Detect which cell encompasses the target text, then output its [x, y] center coordinate. 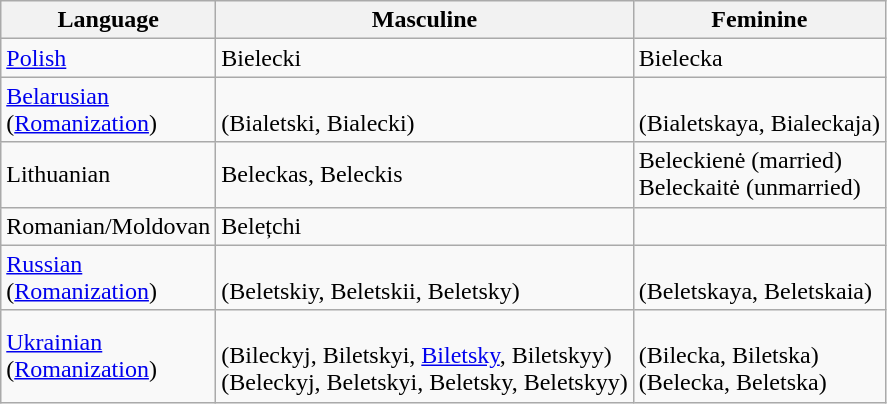
(Bilecka, Biletska) (Belecka, Beletska) [759, 356]
Language [108, 20]
(Bialetski, Bialecki) [424, 110]
(Beletskiy, Beletskii, Beletsky) [424, 278]
Russian (Romanization) [108, 278]
Beleckienė (married) Beleckaitė (unmarried) [759, 174]
Ukrainian (Romanization) [108, 356]
Belarusian (Romanization) [108, 110]
Belețchi [424, 226]
Feminine [759, 20]
Romanian/Moldovan [108, 226]
Masculine [424, 20]
Beleckas, Beleckis [424, 174]
Lithuanian [108, 174]
(Bialetskaya, Bialeckaja) [759, 110]
(Bileckyj, Biletskyi, Biletsky, Biletskyy) (Beleckyj, Beletskyi, Beletsky, Beletskyy) [424, 356]
Bielecka [759, 58]
(Beletskaya, Beletskaia) [759, 278]
Polish [108, 58]
Bielecki [424, 58]
